Scan for the cell matching the given text and deliver its (x, y) coordinate at center. 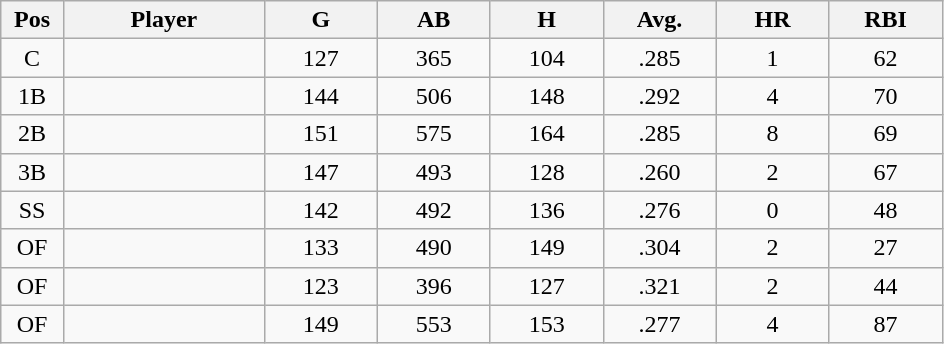
0 (772, 210)
67 (886, 172)
H (546, 20)
575 (434, 134)
Pos (32, 20)
70 (886, 96)
.276 (660, 210)
Player (164, 20)
62 (886, 58)
142 (320, 210)
3B (32, 172)
SS (32, 210)
C (32, 58)
104 (546, 58)
128 (546, 172)
153 (546, 324)
123 (320, 286)
493 (434, 172)
Avg. (660, 20)
553 (434, 324)
AB (434, 20)
G (320, 20)
148 (546, 96)
396 (434, 286)
.304 (660, 248)
48 (886, 210)
HR (772, 20)
.260 (660, 172)
144 (320, 96)
8 (772, 134)
365 (434, 58)
87 (886, 324)
136 (546, 210)
.277 (660, 324)
490 (434, 248)
147 (320, 172)
.292 (660, 96)
44 (886, 286)
RBI (886, 20)
151 (320, 134)
164 (546, 134)
1B (32, 96)
133 (320, 248)
492 (434, 210)
2B (32, 134)
27 (886, 248)
1 (772, 58)
.321 (660, 286)
506 (434, 96)
69 (886, 134)
